Search for the cell housing the specified text and yield its [X, Y] center coordinate. 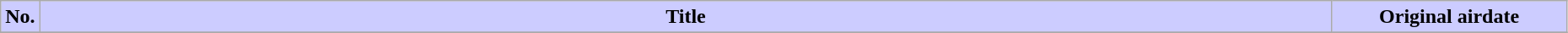
Title [686, 17]
Original airdate [1449, 17]
No. [20, 17]
